For the text-containing cell, return its midpoint in [x, y] coordinate format. 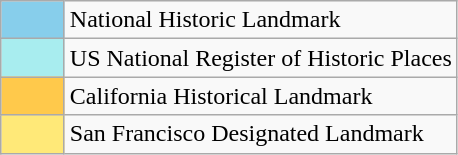
National Historic Landmark [260, 20]
US National Register of Historic Places [260, 58]
San Francisco Designated Landmark [260, 134]
California Historical Landmark [260, 96]
